Return the [x, y] coordinate for the center point of the cell that contains the specified text.  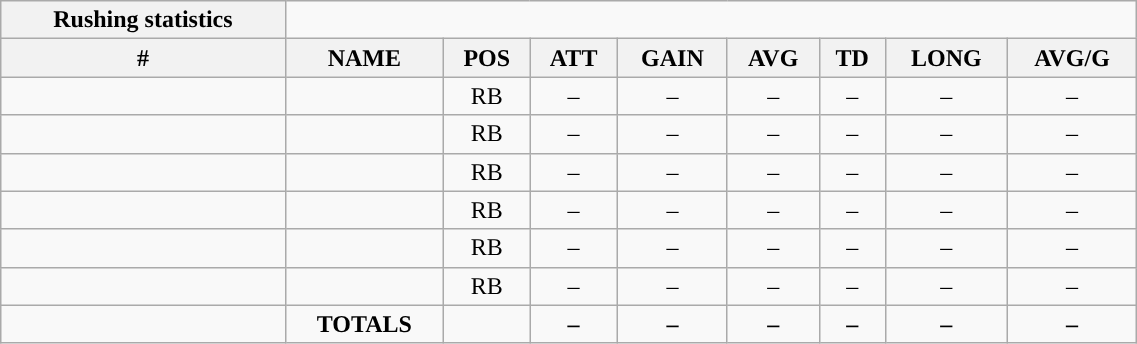
# [143, 58]
Rushing statistics [143, 20]
AVG [773, 58]
GAIN [672, 58]
NAME [364, 58]
TD [852, 58]
LONG [946, 58]
TOTALS [364, 324]
AVG/G [1072, 58]
ATT [574, 58]
POS [487, 58]
